Locate the cell with the specified text and output its (X, Y) center coordinate. 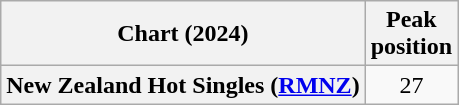
New Zealand Hot Singles (RMNZ) (183, 85)
27 (411, 85)
Peakposition (411, 34)
Chart (2024) (183, 34)
